Detect which cell encompasses the target text, then output its (X, Y) center coordinate. 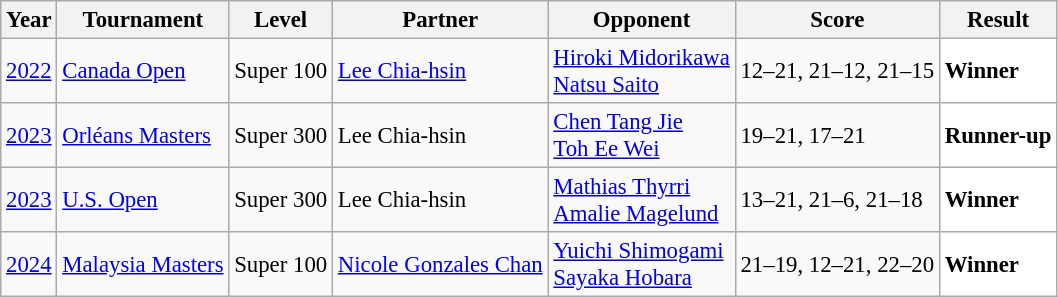
Malaysia Masters (143, 264)
13–21, 21–6, 21–18 (837, 200)
Chen Tang Jie Toh Ee Wei (642, 136)
21–19, 12–21, 22–20 (837, 264)
2022 (29, 72)
Yuichi Shimogami Sayaka Hobara (642, 264)
2024 (29, 264)
Nicole Gonzales Chan (440, 264)
Tournament (143, 20)
Opponent (642, 20)
Mathias Thyrri Amalie Magelund (642, 200)
Partner (440, 20)
Hiroki Midorikawa Natsu Saito (642, 72)
12–21, 21–12, 21–15 (837, 72)
Score (837, 20)
19–21, 17–21 (837, 136)
Runner-up (998, 136)
U.S. Open (143, 200)
Level (281, 20)
Orléans Masters (143, 136)
Year (29, 20)
Canada Open (143, 72)
Result (998, 20)
